Capture the cell that displays the provided text and extract its (x, y) central coordinate. 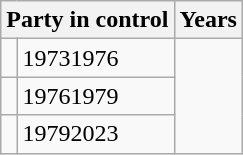
19792023 (96, 134)
19731976 (96, 58)
Years (208, 20)
19761979 (96, 96)
Party in control (88, 20)
